For the text-containing cell, return its midpoint in (X, Y) coordinate format. 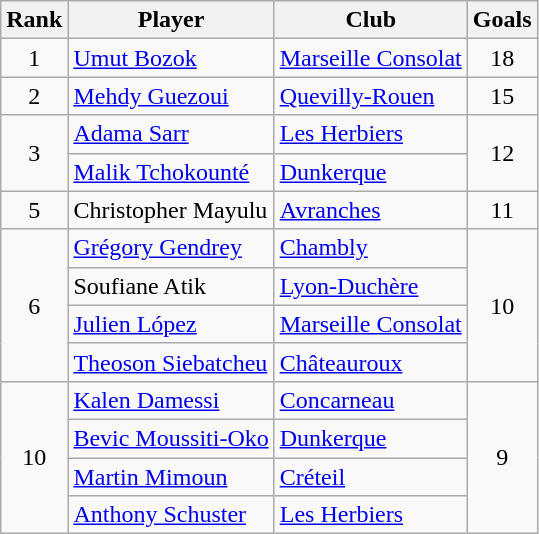
15 (502, 96)
6 (34, 305)
Adama Sarr (171, 134)
3 (34, 153)
Umut Bozok (171, 58)
Malik Tchokounté (171, 172)
Quevilly-Rouen (370, 96)
Mehdy Guezoui (171, 96)
Club (370, 20)
Soufiane Atik (171, 286)
Theoson Siebatcheu (171, 362)
Julien López (171, 324)
9 (502, 457)
Anthony Schuster (171, 515)
18 (502, 58)
Concarneau (370, 400)
Rank (34, 20)
2 (34, 96)
Kalen Damessi (171, 400)
Christopher Mayulu (171, 210)
5 (34, 210)
Châteauroux (370, 362)
1 (34, 58)
Goals (502, 20)
Chambly (370, 248)
11 (502, 210)
Player (171, 20)
Avranches (370, 210)
Bevic Moussiti-Oko (171, 438)
Grégory Gendrey (171, 248)
12 (502, 153)
Lyon-Duchère (370, 286)
Créteil (370, 477)
Martin Mimoun (171, 477)
